Capture the cell that displays the provided text and extract its [x, y] central coordinate. 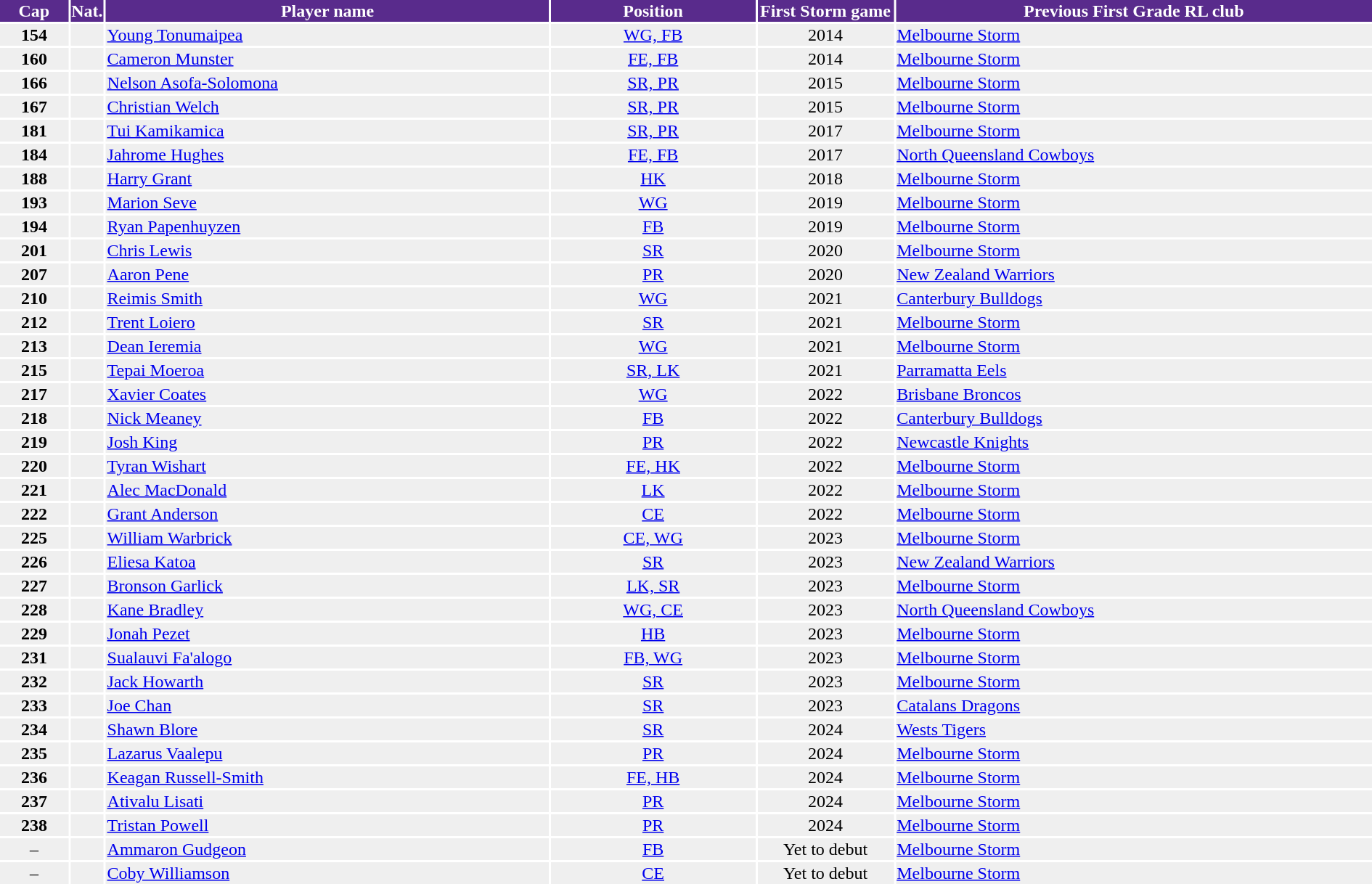
218 [34, 418]
Ammaron Gudgeon [327, 849]
2018 [825, 179]
Josh King [327, 442]
Tyran Wishart [327, 466]
222 [34, 514]
Sualauvi Fa'alogo [327, 658]
220 [34, 466]
219 [34, 442]
Ryan Papenhuyzen [327, 226]
160 [34, 59]
Ativalu Lisati [327, 801]
232 [34, 682]
188 [34, 179]
Chris Lewis [327, 250]
Young Tonumaipea [327, 35]
Christian Welch [327, 107]
201 [34, 250]
Nick Meaney [327, 418]
217 [34, 394]
Aaron Pene [327, 274]
FE, HK [653, 466]
FE, HB [653, 777]
LK, SR [653, 586]
234 [34, 729]
207 [34, 274]
225 [34, 538]
212 [34, 322]
William Warbrick [327, 538]
LK [653, 490]
213 [34, 346]
Dean Ieremia [327, 346]
WG, CE [653, 610]
WG, FB [653, 35]
229 [34, 634]
Shawn Blore [327, 729]
194 [34, 226]
210 [34, 298]
233 [34, 705]
Newcastle Knights [1134, 442]
227 [34, 586]
Brisbane Broncos [1134, 394]
Cameron Munster [327, 59]
Bronson Garlick [327, 586]
Lazarus Vaalepu [327, 753]
154 [34, 35]
238 [34, 825]
228 [34, 610]
Tepai Moeroa [327, 370]
226 [34, 562]
HK [653, 179]
Parramatta Eels [1134, 370]
Marion Seve [327, 202]
184 [34, 155]
Player name [327, 11]
167 [34, 107]
Nelson Asofa-Solomona [327, 83]
235 [34, 753]
Reimis Smith [327, 298]
Catalans Dragons [1134, 705]
Cap [34, 11]
Alec MacDonald [327, 490]
Grant Anderson [327, 514]
Jahrome Hughes [327, 155]
Joe Chan [327, 705]
SR, LK [653, 370]
Harry Grant [327, 179]
Jack Howarth [327, 682]
Jonah Pezet [327, 634]
231 [34, 658]
FB, WG [653, 658]
181 [34, 131]
Trent Loiero [327, 322]
193 [34, 202]
215 [34, 370]
Xavier Coates [327, 394]
Keagan Russell-Smith [327, 777]
166 [34, 83]
237 [34, 801]
Position [653, 11]
Eliesa Katoa [327, 562]
First Storm game [825, 11]
CE, WG [653, 538]
Wests Tigers [1134, 729]
Previous First Grade RL club [1134, 11]
Tui Kamikamica [327, 131]
Coby Williamson [327, 873]
Nat. [87, 11]
Tristan Powell [327, 825]
221 [34, 490]
HB [653, 634]
236 [34, 777]
Kane Bradley [327, 610]
